Determine the (x, y) coordinate at the center of the cell enclosing the given text.  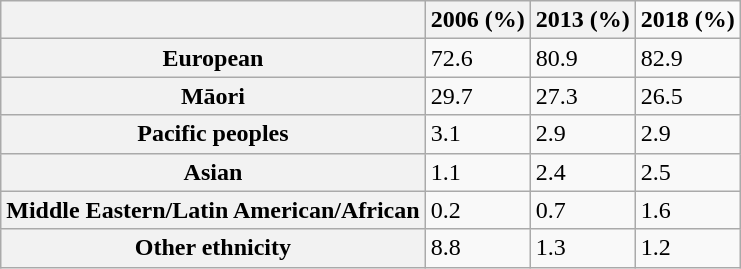
2013 (%) (582, 20)
2.5 (688, 172)
Asian (213, 172)
82.9 (688, 58)
2018 (%) (688, 20)
Pacific peoples (213, 134)
1.2 (688, 248)
Māori (213, 96)
1.3 (582, 248)
0.2 (478, 210)
29.7 (478, 96)
Other ethnicity (213, 248)
2.4 (582, 172)
26.5 (688, 96)
72.6 (478, 58)
27.3 (582, 96)
1.1 (478, 172)
3.1 (478, 134)
Middle Eastern/Latin American/African (213, 210)
2006 (%) (478, 20)
80.9 (582, 58)
European (213, 58)
8.8 (478, 248)
1.6 (688, 210)
0.7 (582, 210)
